Output the [X, Y] coordinate of the center of the cell containing the given text.  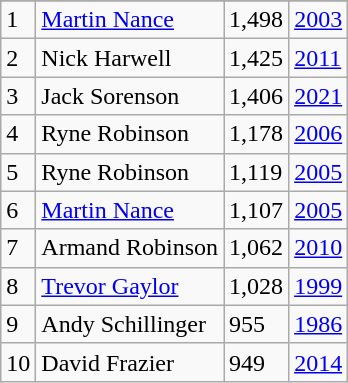
6 [18, 210]
949 [256, 362]
2011 [318, 58]
2014 [318, 362]
2010 [318, 248]
1,119 [256, 172]
Nick Harwell [130, 58]
1986 [318, 324]
4 [18, 134]
5 [18, 172]
2021 [318, 96]
9 [18, 324]
Trevor Gaylor [130, 286]
1,178 [256, 134]
1 [18, 20]
David Frazier [130, 362]
1,406 [256, 96]
1,107 [256, 210]
1,498 [256, 20]
2 [18, 58]
1,425 [256, 58]
1,028 [256, 286]
1,062 [256, 248]
Jack Sorenson [130, 96]
10 [18, 362]
7 [18, 248]
Armand Robinson [130, 248]
Andy Schillinger [130, 324]
3 [18, 96]
1999 [318, 286]
8 [18, 286]
955 [256, 324]
2006 [318, 134]
2003 [318, 20]
